Output the (x, y) coordinate of the center of the cell containing the given text.  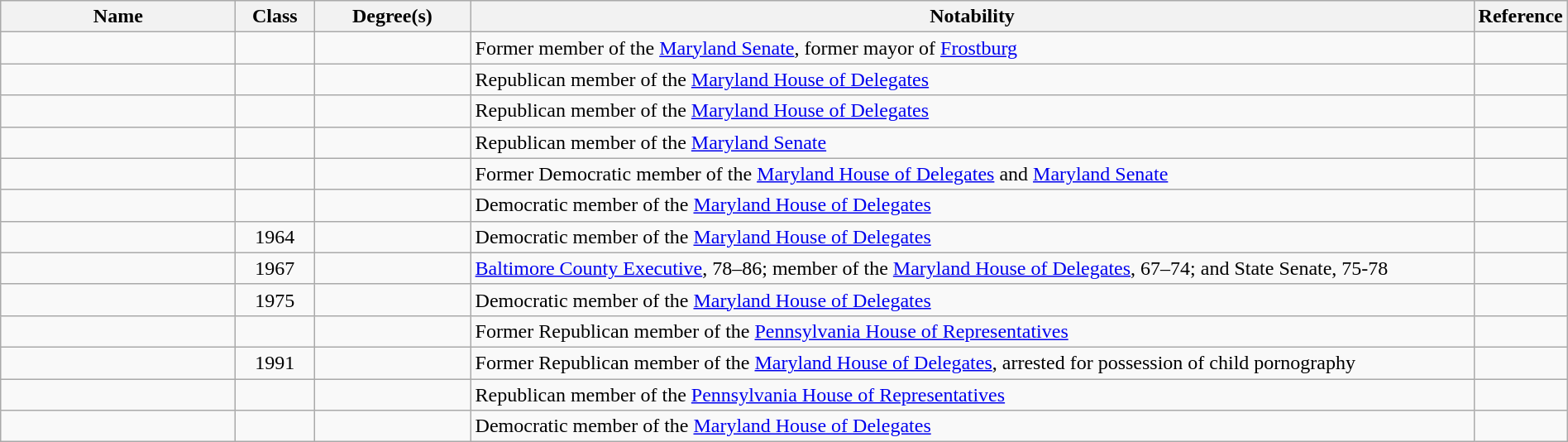
Former Republican member of the Pennsylvania House of Representatives (973, 331)
Republican member of the Pennsylvania House of Representatives (973, 395)
Former member of the Maryland Senate, former mayor of Frostburg (973, 48)
1964 (275, 237)
1975 (275, 300)
Name (118, 17)
Republican member of the Maryland Senate (973, 142)
Former Republican member of the Maryland House of Delegates, arrested for possession of child pornography (973, 363)
Reference (1520, 17)
Former Democratic member of the Maryland House of Delegates and Maryland Senate (973, 174)
1967 (275, 268)
Baltimore County Executive, 78–86; member of the Maryland House of Delegates, 67–74; and State Senate, 75-78 (973, 268)
Notability (973, 17)
Degree(s) (392, 17)
1991 (275, 363)
Class (275, 17)
